Identify which cell holds the provided text, then report its [x, y] central coordinate. 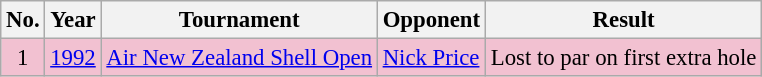
Lost to par on first extra hole [623, 58]
No. [23, 20]
Air New Zealand Shell Open [239, 58]
Nick Price [431, 58]
Tournament [239, 20]
Year [73, 20]
1 [23, 58]
Result [623, 20]
1992 [73, 58]
Opponent [431, 20]
